Determine the (x, y) coordinate at the center of the cell enclosing the given text.  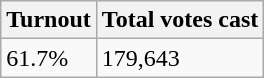
61.7% (49, 58)
Total votes cast (180, 20)
Turnout (49, 20)
179,643 (180, 58)
